Return [X, Y] of the center of cell containing provided text 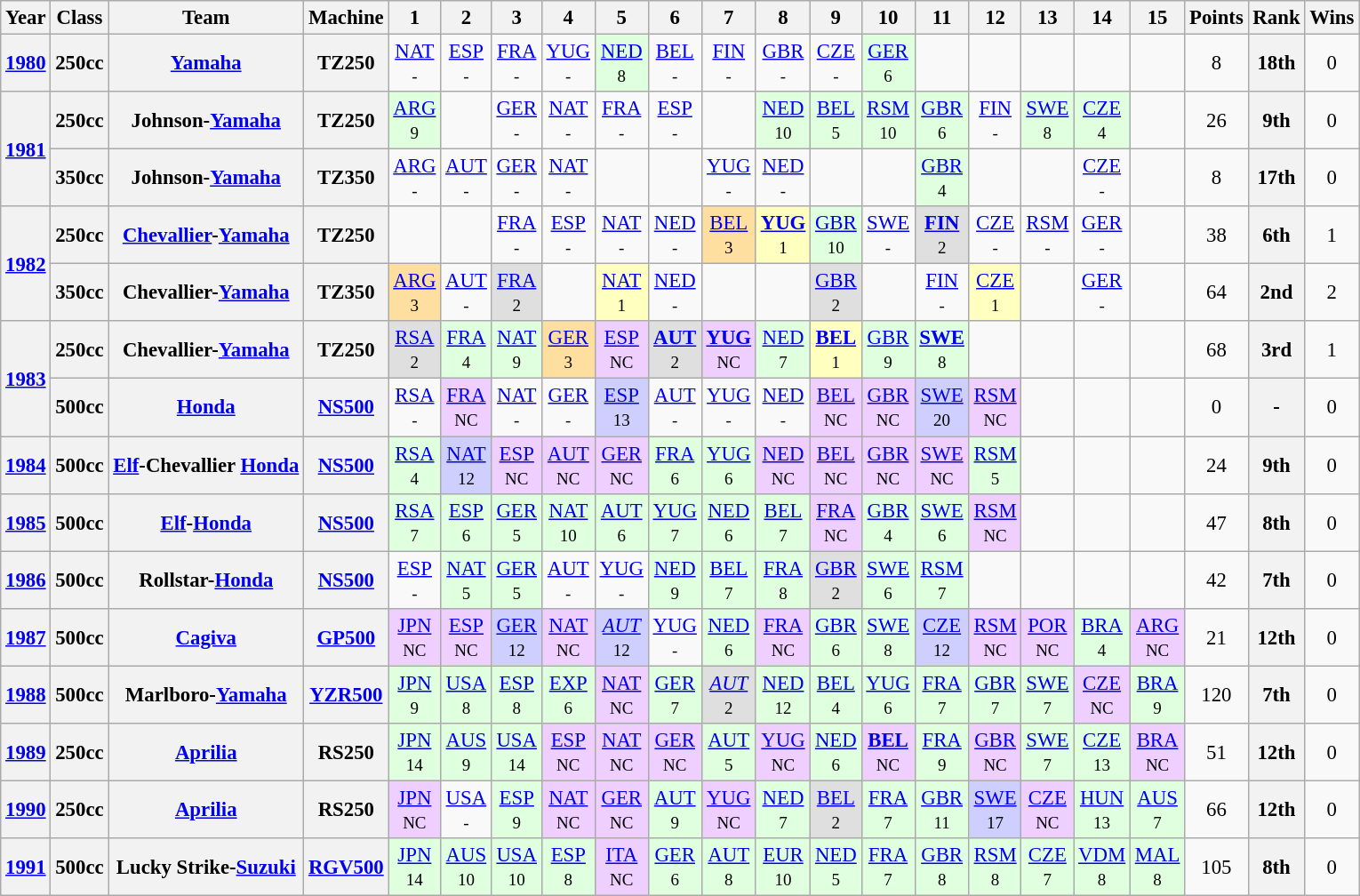
FIN2 [942, 235]
EXP6 [568, 695]
YZR500 [347, 695]
GBR11 [942, 809]
1988 [26, 695]
GBR- [782, 64]
RSM10 [888, 121]
AUS7 [1157, 809]
105 [1216, 868]
1982 [26, 263]
AUS9 [466, 752]
1991 [26, 868]
RSM5 [996, 466]
RGV500 [347, 868]
VDM8 [1102, 868]
Class [80, 18]
12 [996, 18]
3 [516, 18]
BEL2 [836, 809]
ARG9 [414, 121]
Marlboro-Yamaha [206, 695]
Year [26, 18]
YUG1 [782, 235]
Points [1216, 18]
YUG7 [675, 523]
CZE7 [1047, 868]
CZE13 [1102, 752]
Yamaha [206, 64]
EUR10 [782, 868]
NED5 [836, 868]
AUTNC [568, 466]
HUN13 [1102, 809]
42 [1216, 580]
ESP9 [516, 809]
Rank [1276, 18]
1987 [26, 636]
BRA9 [1157, 695]
11 [942, 18]
NAT1 [621, 293]
ARG- [414, 178]
13 [1047, 18]
USA14 [516, 752]
ESP13 [621, 407]
9 [836, 18]
15 [1157, 18]
3rd [1276, 350]
1986 [26, 580]
NEDNC [782, 466]
ARG3 [414, 293]
PORNC [1047, 636]
51 [1216, 752]
RSA7 [414, 523]
AUS10 [466, 868]
JPN9 [414, 695]
Wins [1332, 18]
BEL1 [836, 350]
1989 [26, 752]
1983 [26, 379]
47 [1216, 523]
BEL4 [836, 695]
CZE1 [996, 293]
BEL3 [729, 235]
RSM8 [996, 868]
7 [729, 18]
USA8 [466, 695]
NAT9 [516, 350]
GER3 [568, 350]
NED12 [782, 695]
21 [1216, 636]
18th [1276, 64]
NAT5 [466, 580]
6 [675, 18]
GER7 [675, 695]
GP500 [347, 636]
AUT8 [729, 868]
Lucky Strike-Suzuki [206, 868]
RSM7 [942, 580]
RSA2 [414, 350]
CZE12 [942, 636]
SWE- [888, 235]
RSA- [414, 407]
GBR7 [996, 695]
FRA9 [942, 752]
NAT10 [568, 523]
14 [1102, 18]
USA- [466, 809]
4 [568, 18]
CZE4 [1102, 121]
38 [1216, 235]
1980 [26, 64]
FRA6 [675, 466]
GBR10 [836, 235]
GER12 [516, 636]
17th [1276, 178]
BRANC [1157, 752]
NED9 [675, 580]
USA10 [516, 868]
1984 [26, 466]
FRA2 [516, 293]
120 [1216, 695]
64 [1216, 293]
1985 [26, 523]
1990 [26, 809]
66 [1216, 809]
Honda [206, 407]
AUT6 [621, 523]
Team [206, 18]
NED8 [621, 64]
2nd [1276, 293]
Rollstar-Honda [206, 580]
GBR9 [888, 350]
26 [1216, 121]
FRA8 [782, 580]
NED10 [782, 121]
ESP6 [466, 523]
Cagiva [206, 636]
SWE20 [942, 407]
AUT9 [675, 809]
MAL8 [1157, 868]
ITANC [621, 868]
5 [621, 18]
Elf-Chevallier Honda [206, 466]
RSM- [1047, 235]
AUT12 [621, 636]
ARGNC [1157, 636]
RSA4 [414, 466]
BRA4 [1102, 636]
24 [1216, 466]
GBR8 [942, 868]
1981 [26, 149]
NAT12 [466, 466]
68 [1216, 350]
BEL5 [836, 121]
SWENC [942, 466]
SWE17 [996, 809]
BEL- [675, 64]
AUT5 [729, 752]
10 [888, 18]
- [1276, 407]
Elf-Honda [206, 523]
FRA4 [466, 350]
6th [1276, 235]
Machine [347, 18]
